Return [x, y] of the center of cell containing provided text 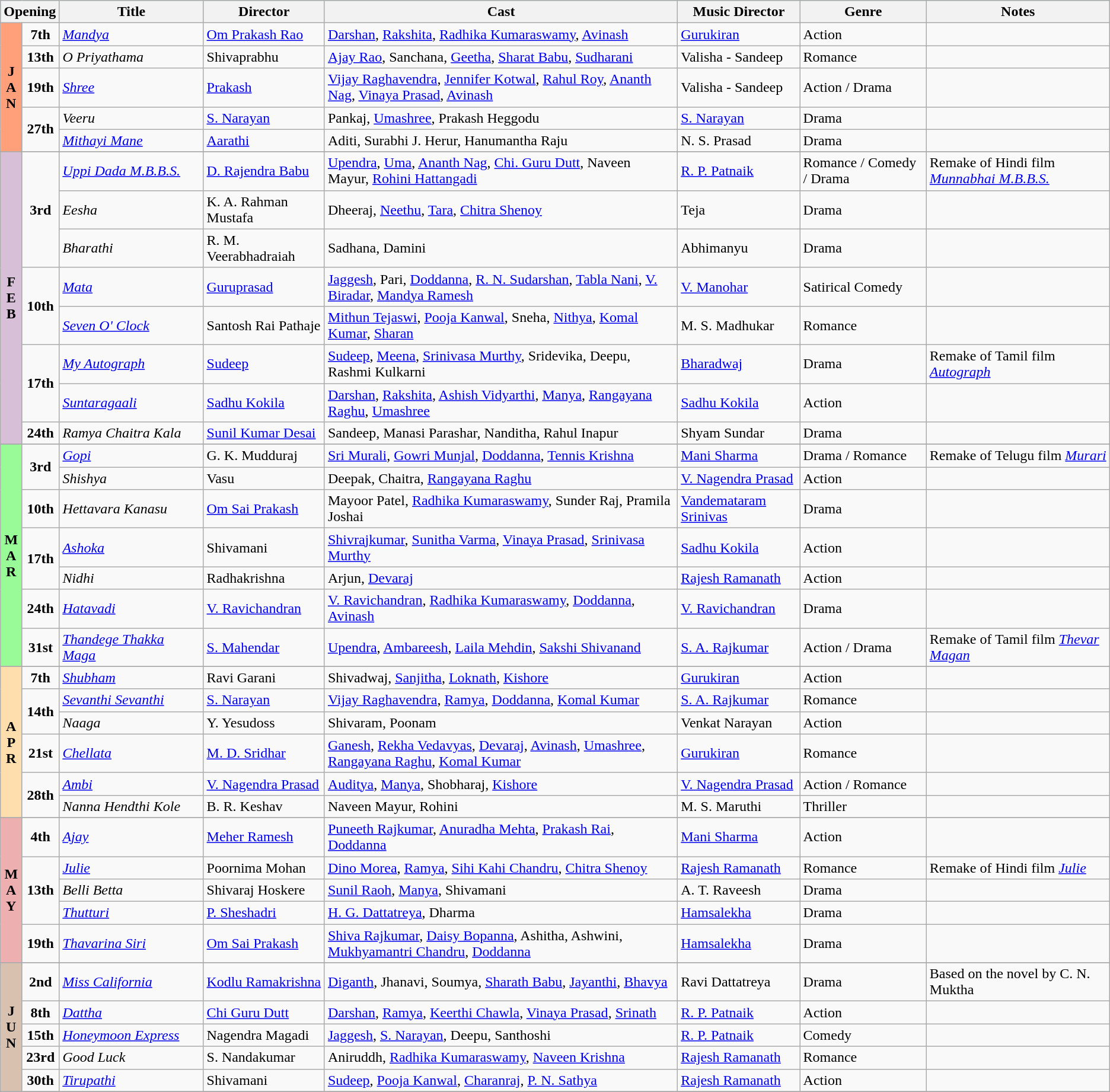
Aditi, Surabhi J. Herur, Hanumantha Raju [500, 141]
JAN [11, 88]
27th [40, 129]
Sunil Raoh, Manya, Shivamani [500, 890]
Sevanthi Sevanthi [132, 700]
Darshan, Ramya, Keerthi Chawla, Vinaya Prasad, Srinath [500, 1013]
Belli Betta [132, 890]
Miss California [132, 982]
Vijay Raghavendra, Ramya, Doddanna, Komal Kumar [500, 700]
15th [40, 1035]
S. Mahendar [264, 647]
Bharathi [132, 248]
Mata [132, 287]
Thutturi [132, 913]
Sri Murali, Gowri Munjal, Doddanna, Tennis Krishna [500, 456]
Poornima Mohan [264, 867]
V. Manohar [739, 287]
Diganth, Jhanavi, Soumya, Sharath Babu, Jayanthi, Bhavya [500, 982]
Remake of Telugu film Murari [1017, 456]
Suntaragaali [132, 402]
Deepak, Chaitra, Rangayana Raghu [500, 478]
Teja [739, 210]
Jaggesh, S. Narayan, Deepu, Santhoshi [500, 1035]
Shivaprabhu [264, 57]
Darshan, Rakshita, Ashish Vidyarthi, Manya, Rangayana Raghu, Umashree [500, 402]
Shree [132, 88]
Dattha [132, 1013]
Ravi Garani [264, 678]
M. S. Maruthi [739, 806]
Arjun, Devaraj [500, 578]
Santosh Rai Pathaje [264, 325]
23rd [40, 1058]
M. D. Sridhar [264, 753]
Shyam Sundar [739, 433]
Kodlu Ramakrishna [264, 982]
H. G. Dattatreya, Dharma [500, 913]
Remake of Hindi film Munnabhai M.B.B.S. [1017, 171]
Chellata [132, 753]
MAY [11, 890]
D. Rajendra Babu [264, 171]
Vijay Raghavendra, Jennifer Kotwal, Rahul Roy, Ananth Nag, Vinaya Prasad, Avinash [500, 88]
MAR [11, 555]
Nidhi [132, 578]
31st [40, 647]
Honeymoon Express [132, 1035]
My Autograph [132, 364]
Ravi Dattatreya [739, 982]
Genre [863, 12]
Nanna Hendthi Kole [132, 806]
N. S. Prasad [739, 141]
Sudeep, Meena, Srinivasa Murthy, Sridevika, Deepu, Rashmi Kulkarni [500, 364]
Ambi [132, 784]
Ajay [132, 837]
V. Ravichandran, Radhika Kumaraswamy, Doddanna, Avinash [500, 608]
B. R. Keshav [264, 806]
Comedy [863, 1035]
Mithun Tejaswi, Pooja Kanwal, Sneha, Nithya, Komal Kumar, Sharan [500, 325]
Abhimanyu [739, 248]
Action / Romance [863, 784]
Remake of Tamil film Autograph [1017, 364]
Romance / Comedy / Drama [863, 171]
K. A. Rahman Mustafa [264, 210]
Opening [30, 12]
Hatavadi [132, 608]
Shivaram, Poonam [500, 723]
Ashoka [132, 548]
Thriller [863, 806]
Seven O' Clock [132, 325]
APR [11, 742]
Cast [500, 12]
A. T. Raveesh [739, 890]
Shishya [132, 478]
Mandya [132, 34]
Chi Guru Dutt [264, 1013]
Guruprasad [264, 287]
G. K. Mudduraj [264, 456]
Ajay Rao, Sanchana, Geetha, Sharat Babu, Sudharani [500, 57]
Uppi Dada M.B.B.S. [132, 171]
14th [40, 711]
Meher Ramesh [264, 837]
Puneeth Rajkumar, Anuradha Mehta, Prakash Rai, Doddanna [500, 837]
Shivaraj Hoskere [264, 890]
Auditya, Manya, Shobharaj, Kishore [500, 784]
Remake of Tamil film Thevar Magan [1017, 647]
Hettavara Kanasu [132, 509]
M. S. Madhukar [739, 325]
Venkat Narayan [739, 723]
Eesha [132, 210]
Veeru [132, 118]
Naaga [132, 723]
Ramya Chaitra Kala [132, 433]
Vandemataram Srinivas [739, 509]
P. Sheshadri [264, 913]
Gopi [132, 456]
Thavarina Siri [132, 944]
Ganesh, Rekha Vedavyas, Devaraj, Avinash, Umashree, Rangayana Raghu, Komal Kumar [500, 753]
S. Nandakumar [264, 1058]
Good Luck [132, 1058]
21st [40, 753]
Sunil Kumar Desai [264, 433]
Shubham [132, 678]
Aniruddh, Radhika Kumaraswamy, Naveen Krishna [500, 1058]
2nd [40, 982]
FEB [11, 298]
Bharadwaj [739, 364]
Title [132, 12]
Based on the novel by C. N. Muktha [1017, 982]
Satirical Comedy [863, 287]
Notes [1017, 12]
Radhakrishna [264, 578]
Naveen Mayur, Rohini [500, 806]
Remake of Hindi film Julie [1017, 867]
Prakash [264, 88]
Director [264, 12]
Y. Yesudoss [264, 723]
30th [40, 1080]
Nagendra Magadi [264, 1035]
Music Director [739, 12]
Sudeep [264, 364]
Vasu [264, 478]
Thandege Thakka Maga [132, 647]
4th [40, 837]
28th [40, 795]
Mithayi Mane [132, 141]
Om Prakash Rao [264, 34]
Julie [132, 867]
Darshan, Rakshita, Radhika Kumaraswamy, Avinash [500, 34]
Shivadwaj, Sanjitha, Loknath, Kishore [500, 678]
Upendra, Uma, Ananth Nag, Chi. Guru Dutt, Naveen Mayur, Rohini Hattangadi [500, 171]
Dheeraj, Neethu, Tara, Chitra Shenoy [500, 210]
O Priyathama [132, 57]
Pankaj, Umashree, Prakash Heggodu [500, 118]
Sudeep, Pooja Kanwal, Charanraj, P. N. Sathya [500, 1080]
Jaggesh, Pari, Doddanna, R. N. Sudarshan, Tabla Nani, V. Biradar, Mandya Ramesh [500, 287]
Mayoor Patel, Radhika Kumaraswamy, Sunder Raj, Pramila Joshai [500, 509]
Tirupathi [132, 1080]
Aarathi [264, 141]
Drama / Romance [863, 456]
JUN [11, 1027]
Shiva Rajkumar, Daisy Bopanna, Ashitha, Ashwini, Mukhyamantri Chandru, Doddanna [500, 944]
Dino Morea, Ramya, Sihi Kahi Chandru, Chitra Shenoy [500, 867]
R. M. Veerabhadraiah [264, 248]
Sadhana, Damini [500, 248]
Upendra, Ambareesh, Laila Mehdin, Sakshi Shivanand [500, 647]
Sandeep, Manasi Parashar, Nanditha, Rahul Inapur [500, 433]
8th [40, 1013]
Shivrajkumar, Sunitha Varma, Vinaya Prasad, Srinivasa Murthy [500, 548]
